Capture the cell that displays the provided text and extract its (x, y) central coordinate. 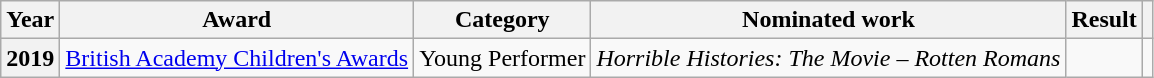
British Academy Children's Awards (237, 58)
Award (237, 20)
Category (502, 20)
Nominated work (828, 20)
Year (30, 20)
Horrible Histories: The Movie – Rotten Romans (828, 58)
2019 (30, 58)
Result (1104, 20)
Young Performer (502, 58)
